Pinpoint the cell where the given text exists, returning its [x, y] midpoint coordinate. 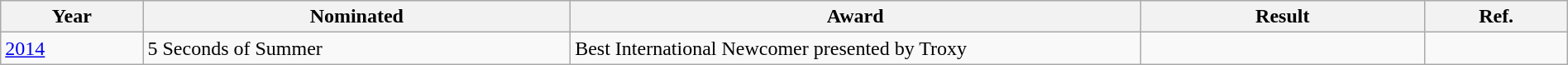
5 Seconds of Summer [357, 48]
Result [1283, 17]
Award [855, 17]
Best International Newcomer presented by Troxy [855, 48]
2014 [72, 48]
Ref. [1496, 17]
Nominated [357, 17]
Year [72, 17]
